Pinpoint the cell where the given text exists, returning its [x, y] midpoint coordinate. 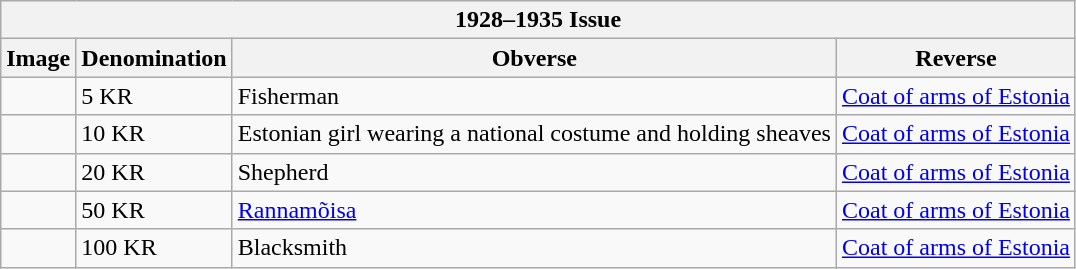
Shepherd [534, 172]
100 KR [154, 248]
5 KR [154, 96]
20 KR [154, 172]
10 KR [154, 134]
Blacksmith [534, 248]
Estonian girl wearing a national costume and holding sheaves [534, 134]
Denomination [154, 58]
50 KR [154, 210]
Rannamõisa [534, 210]
Fisherman [534, 96]
Reverse [956, 58]
Obverse [534, 58]
1928–1935 Issue [538, 20]
Image [38, 58]
